Provide the (X, Y) coordinate of the cell's center where the given text is located.  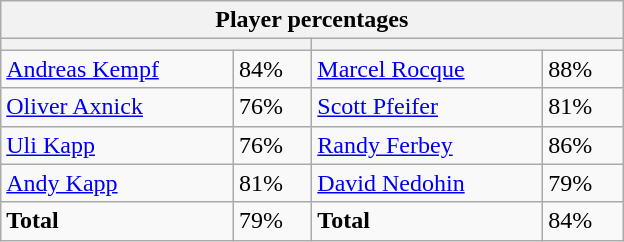
Marcel Rocque (428, 69)
Scott Pfeifer (428, 107)
David Nedohin (428, 183)
86% (583, 145)
Andy Kapp (118, 183)
Uli Kapp (118, 145)
Player percentages (312, 20)
Andreas Kempf (118, 69)
Oliver Axnick (118, 107)
Randy Ferbey (428, 145)
88% (583, 69)
